Identify which cell holds the provided text, then report its (x, y) central coordinate. 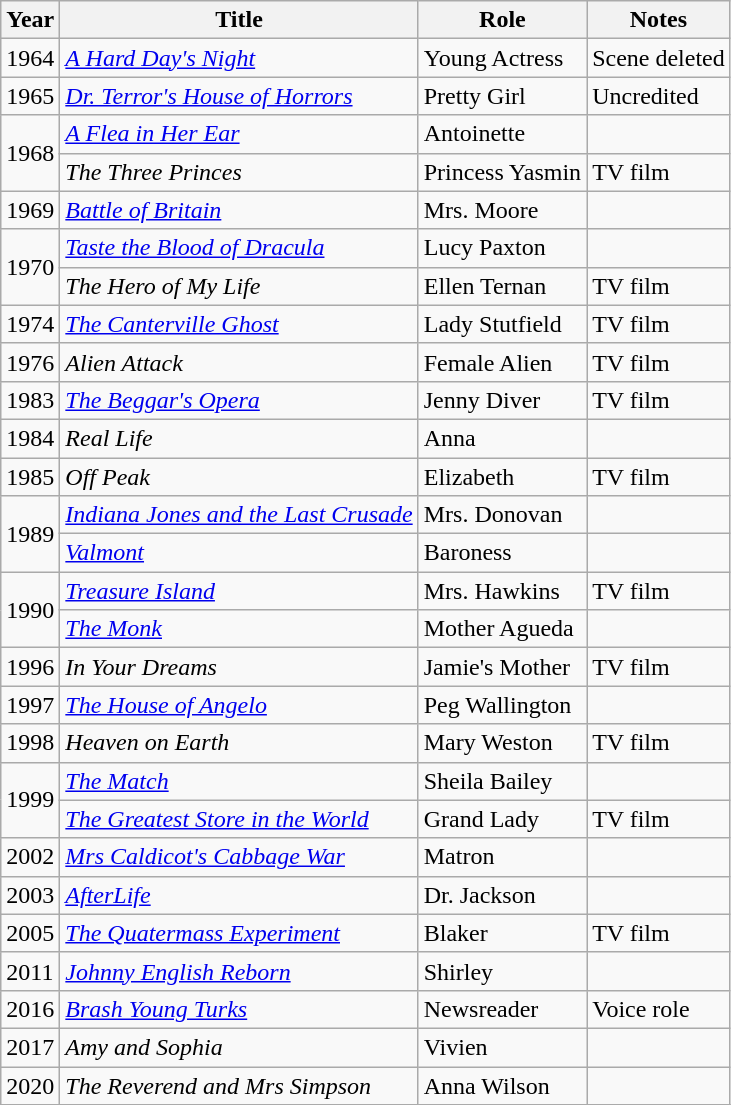
2017 (30, 1047)
1974 (30, 324)
The Reverend and Mrs Simpson (239, 1085)
In Your Dreams (239, 667)
1999 (30, 800)
Peg Wallington (502, 705)
Voice role (659, 1009)
1969 (30, 210)
Grand Lady (502, 819)
Off Peak (239, 477)
Uncredited (659, 96)
The Canterville Ghost (239, 324)
1965 (30, 96)
Young Actress (502, 58)
Jamie's Mother (502, 667)
The House of Angelo (239, 705)
1990 (30, 610)
Anna Wilson (502, 1085)
Matron (502, 857)
1997 (30, 705)
1964 (30, 58)
A Flea in Her Ear (239, 134)
Brash Young Turks (239, 1009)
The Monk (239, 629)
Antoinette (502, 134)
Year (30, 20)
1976 (30, 362)
AfterLife (239, 895)
1968 (30, 153)
Dr. Jackson (502, 895)
Jenny Diver (502, 400)
1998 (30, 743)
Baroness (502, 553)
1989 (30, 534)
Real Life (239, 438)
Notes (659, 20)
2003 (30, 895)
Amy and Sophia (239, 1047)
Mrs. Moore (502, 210)
The Match (239, 781)
Dr. Terror's House of Horrors (239, 96)
Blaker (502, 933)
2016 (30, 1009)
2020 (30, 1085)
The Quatermass Experiment (239, 933)
Ellen Ternan (502, 286)
Sheila Bailey (502, 781)
Indiana Jones and the Last Crusade (239, 515)
Lady Stutfield (502, 324)
Treasure Island (239, 591)
2002 (30, 857)
1996 (30, 667)
Mother Agueda (502, 629)
Lucy Paxton (502, 248)
The Greatest Store in the World (239, 819)
1984 (30, 438)
Elizabeth (502, 477)
2005 (30, 933)
Shirley (502, 971)
Heaven on Earth (239, 743)
The Three Princes (239, 172)
1985 (30, 477)
Princess Yasmin (502, 172)
Title (239, 20)
Alien Attack (239, 362)
Newsreader (502, 1009)
Battle of Britain (239, 210)
Taste the Blood of Dracula (239, 248)
Mary Weston (502, 743)
Vivien (502, 1047)
The Beggar's Opera (239, 400)
Mrs. Hawkins (502, 591)
2011 (30, 971)
The Hero of My Life (239, 286)
Female Alien (502, 362)
Johnny English Reborn (239, 971)
Mrs. Donovan (502, 515)
Anna (502, 438)
Mrs Caldicot's Cabbage War (239, 857)
Role (502, 20)
A Hard Day's Night (239, 58)
1983 (30, 400)
Pretty Girl (502, 96)
Valmont (239, 553)
Scene deleted (659, 58)
1970 (30, 267)
